Detect which cell encompasses the target text, then output its [X, Y] center coordinate. 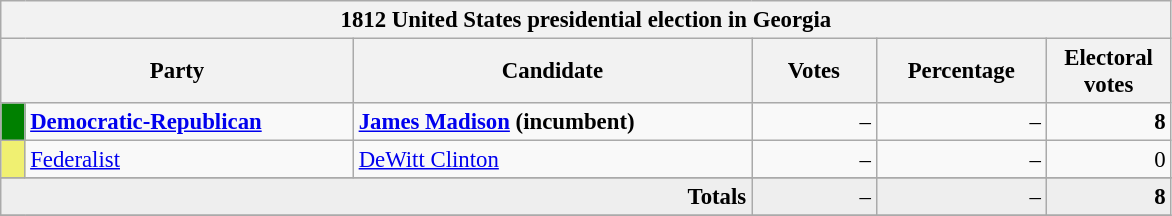
Percentage [961, 72]
Federalist [189, 160]
James Madison (incumbent) [552, 122]
Totals [376, 197]
1812 United States presidential election in Georgia [586, 20]
Candidate [552, 72]
Party [178, 72]
Votes [814, 72]
DeWitt Clinton [552, 160]
Electoral votes [1108, 72]
Democratic-Republican [189, 122]
0 [1108, 160]
